Return the [X, Y] coordinate for the center point of the cell that contains the specified text.  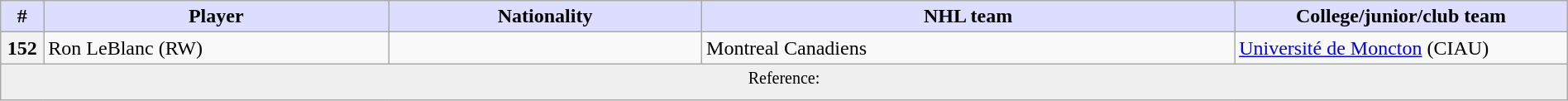
NHL team [968, 17]
Player [217, 17]
Reference: [784, 83]
# [22, 17]
Université de Moncton (CIAU) [1401, 48]
Montreal Canadiens [968, 48]
152 [22, 48]
Ron LeBlanc (RW) [217, 48]
College/junior/club team [1401, 17]
Nationality [546, 17]
